Output the (X, Y) coordinate of the center of the cell containing the given text.  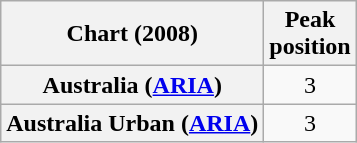
Australia (ARIA) (132, 85)
Australia Urban (ARIA) (132, 123)
Chart (2008) (132, 34)
Peakposition (310, 34)
